Identify which cell holds the provided text, then report its [X, Y] central coordinate. 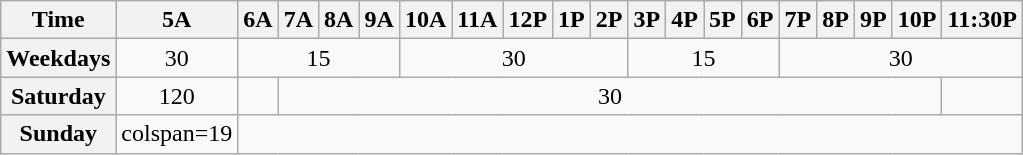
Weekdays [58, 58]
Saturday [58, 96]
9A [379, 20]
10A [425, 20]
7A [298, 20]
10P [917, 20]
8A [339, 20]
11A [478, 20]
4P [685, 20]
11:30P [982, 20]
12P [528, 20]
3P [647, 20]
Time [58, 20]
Sunday [58, 134]
1P [572, 20]
7P [798, 20]
6A [258, 20]
2P [609, 20]
9P [873, 20]
8P [836, 20]
6P [760, 20]
colspan=19 [177, 134]
5P [723, 20]
120 [177, 96]
5A [177, 20]
